Extract the [X, Y] coordinate from the center of the cell holding the provided text.  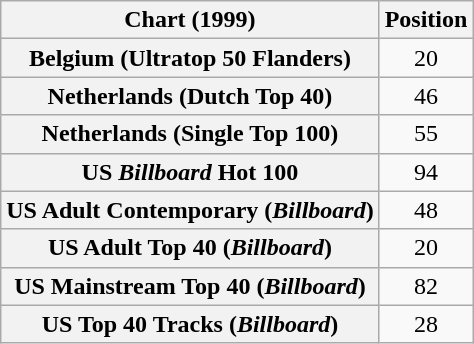
US Billboard Hot 100 [190, 172]
46 [426, 96]
US Adult Top 40 (Billboard) [190, 248]
Belgium (Ultratop 50 Flanders) [190, 58]
55 [426, 134]
US Adult Contemporary (Billboard) [190, 210]
Netherlands (Dutch Top 40) [190, 96]
82 [426, 286]
US Mainstream Top 40 (Billboard) [190, 286]
48 [426, 210]
Chart (1999) [190, 20]
US Top 40 Tracks (Billboard) [190, 324]
28 [426, 324]
Position [426, 20]
Netherlands (Single Top 100) [190, 134]
94 [426, 172]
